Output the (x, y) coordinate of the center of the cell containing the given text.  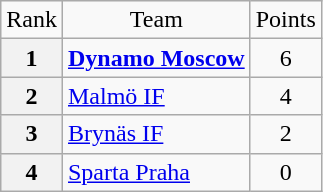
0 (286, 172)
Points (286, 20)
Dynamo Moscow (156, 58)
Rank (32, 20)
1 (32, 58)
3 (32, 134)
Team (156, 20)
Malmö IF (156, 96)
6 (286, 58)
Sparta Praha (156, 172)
Brynäs IF (156, 134)
